Provide the (X, Y) coordinate of the cell's center where the given text is located.  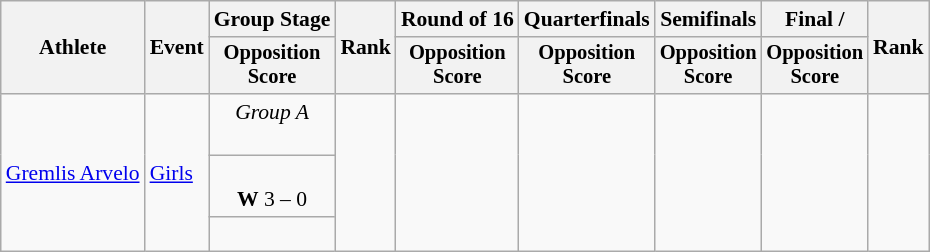
Event (177, 48)
Gremlis Arvelo (73, 173)
Quarterfinals (587, 19)
W 3 – 0 (272, 186)
Group Stage (272, 19)
Round of 16 (458, 19)
Semifinals (708, 19)
Group A (272, 124)
Final / (814, 19)
Athlete (73, 48)
Girls (177, 173)
